Scan for the cell matching the given text and deliver its [X, Y] coordinate at center. 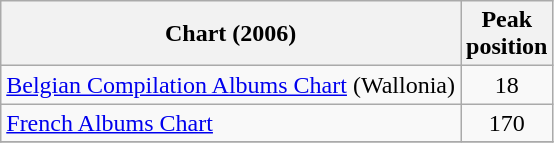
French Albums Chart [231, 123]
Belgian Compilation Albums Chart (Wallonia) [231, 85]
Chart (2006) [231, 34]
18 [506, 85]
Peakposition [506, 34]
170 [506, 123]
